From the cell containing the given text, extract its center point as [X, Y] coordinate. 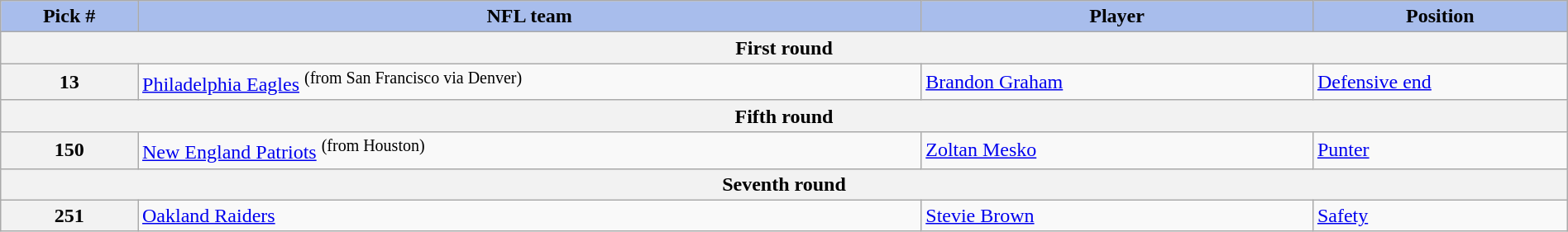
Player [1117, 17]
13 [69, 83]
Safety [1440, 215]
NFL team [529, 17]
Brandon Graham [1117, 83]
Seventh round [784, 184]
Position [1440, 17]
New England Patriots (from Houston) [529, 150]
First round [784, 48]
251 [69, 215]
Oakland Raiders [529, 215]
150 [69, 150]
Pick # [69, 17]
Stevie Brown [1117, 215]
Zoltan Mesko [1117, 150]
Fifth round [784, 116]
Punter [1440, 150]
Philadelphia Eagles (from San Francisco via Denver) [529, 83]
Defensive end [1440, 83]
